Locate the cell with the specified text and output its (X, Y) center coordinate. 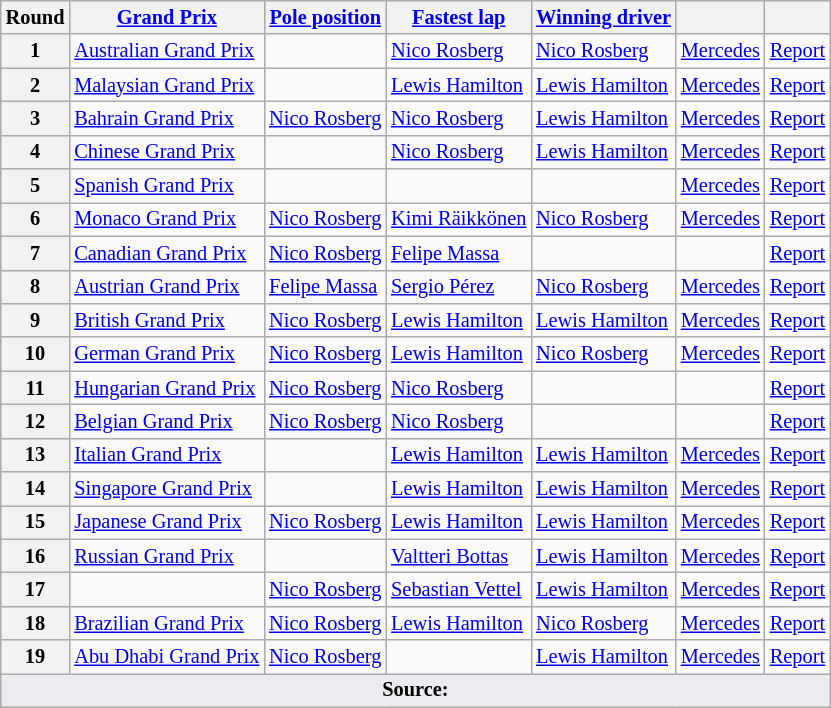
German Grand Prix (166, 354)
19 (36, 657)
Abu Dhabi Grand Prix (166, 657)
Monaco Grand Prix (166, 219)
4 (36, 152)
Valtteri Bottas (458, 556)
1 (36, 51)
6 (36, 219)
18 (36, 623)
Pole position (325, 17)
15 (36, 522)
5 (36, 186)
Singapore Grand Prix (166, 489)
11 (36, 388)
Fastest lap (458, 17)
13 (36, 455)
Italian Grand Prix (166, 455)
12 (36, 421)
Sergio Pérez (458, 287)
Hungarian Grand Prix (166, 388)
Brazilian Grand Prix (166, 623)
Japanese Grand Prix (166, 522)
8 (36, 287)
16 (36, 556)
Austrian Grand Prix (166, 287)
Canadian Grand Prix (166, 253)
Round (36, 17)
Bahrain Grand Prix (166, 118)
Chinese Grand Prix (166, 152)
14 (36, 489)
British Grand Prix (166, 320)
Sebastian Vettel (458, 589)
Source: (416, 690)
9 (36, 320)
10 (36, 354)
Australian Grand Prix (166, 51)
Kimi Räikkönen (458, 219)
Belgian Grand Prix (166, 421)
2 (36, 85)
3 (36, 118)
17 (36, 589)
7 (36, 253)
Spanish Grand Prix (166, 186)
Winning driver (604, 17)
Malaysian Grand Prix (166, 85)
Grand Prix (166, 17)
Russian Grand Prix (166, 556)
